For the text-containing cell, return its midpoint in [x, y] coordinate format. 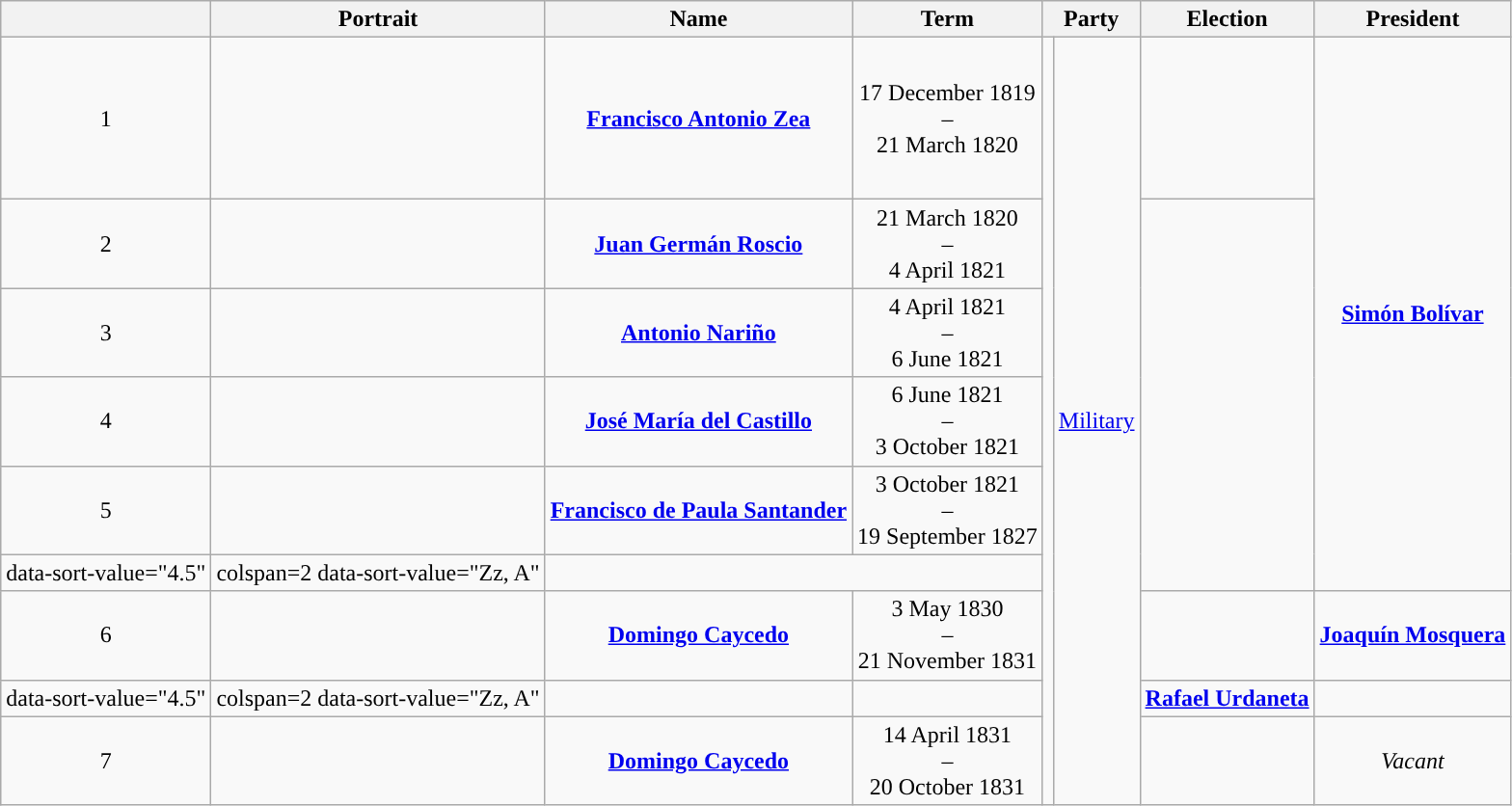
7 [106, 761]
3 October 1821–19 September 1827 [948, 510]
Juan Germán Roscio [698, 244]
21 March 1820–4 April 1821 [948, 244]
Military [1096, 421]
President [1413, 19]
2 [106, 244]
Simón Bolívar [1413, 314]
6 June 1821–3 October 1821 [948, 421]
Francisco de Paula Santander [698, 510]
Joaquín Mosquera [1413, 635]
3 [106, 333]
Name [698, 19]
Rafael Urdaneta [1227, 698]
1 [106, 119]
3 May 1830–21 November 1831 [948, 635]
Term [948, 19]
17 December 1819–21 March 1820 [948, 119]
Election [1227, 19]
Portrait [378, 19]
Party [1092, 19]
Francisco Antonio Zea [698, 119]
6 [106, 635]
4 [106, 421]
Vacant [1413, 761]
4 April 1821–6 June 1821 [948, 333]
Antonio Nariño [698, 333]
5 [106, 510]
14 April 1831–20 October 1831 [948, 761]
José María del Castillo [698, 421]
